Provide the [x, y] coordinate of the cell's center where the given text is located.  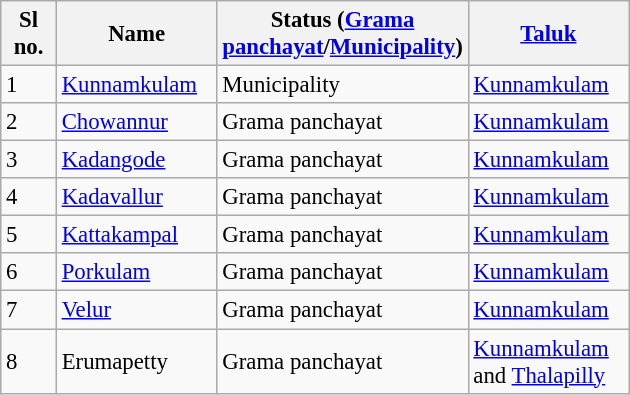
4 [29, 197]
Kadavallur [136, 197]
8 [29, 362]
Kadangode [136, 160]
Status (Grama panchayat/Municipality) [342, 34]
Municipality [342, 85]
Kunnamkulam and Thalapilly [548, 362]
Kattakampal [136, 235]
7 [29, 310]
Name [136, 34]
Porkulam [136, 273]
3 [29, 160]
Sl no. [29, 34]
2 [29, 122]
Erumapetty [136, 362]
Velur [136, 310]
6 [29, 273]
1 [29, 85]
Chowannur [136, 122]
5 [29, 235]
Taluk [548, 34]
